Scan for the cell matching the given text and deliver its [x, y] coordinate at center. 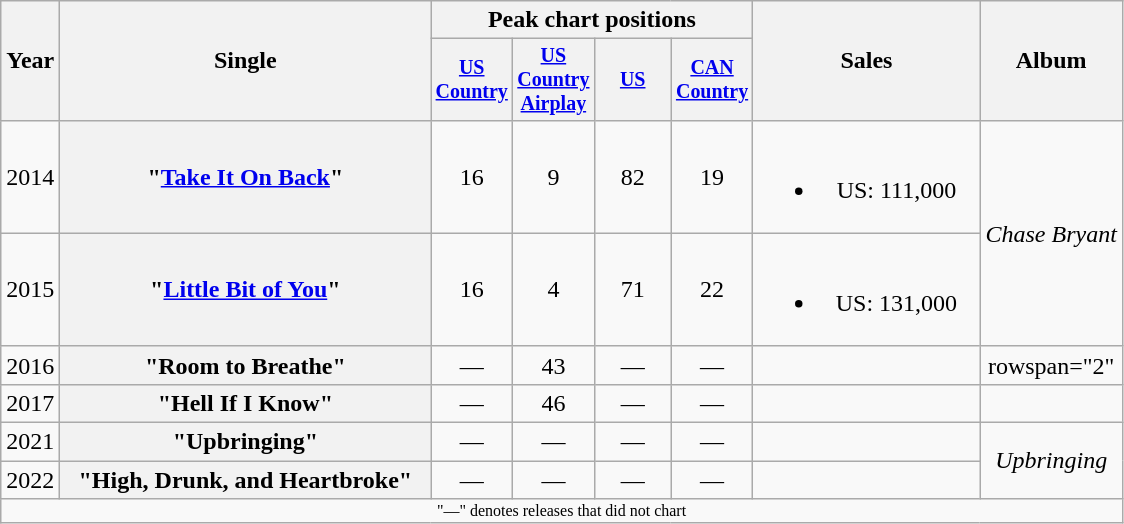
19 [712, 176]
Album [1051, 61]
2021 [30, 442]
Sales [866, 61]
Upbringing [1051, 461]
US Country [472, 80]
4 [554, 290]
43 [554, 365]
Chase Bryant [1051, 233]
82 [632, 176]
22 [712, 290]
2016 [30, 365]
71 [632, 290]
US [632, 80]
US: 131,000 [866, 290]
"Hell If I Know" [246, 403]
"Upbringing" [246, 442]
2017 [30, 403]
CAN Country [712, 80]
Peak chart positions [592, 20]
"Little Bit of You" [246, 290]
2015 [30, 290]
US: 111,000 [866, 176]
"Room to Breathe" [246, 365]
9 [554, 176]
"—" denotes releases that did not chart [562, 511]
2022 [30, 480]
"Take It On Back" [246, 176]
Year [30, 61]
Single [246, 61]
"High, Drunk, and Heartbroke" [246, 480]
2014 [30, 176]
46 [554, 403]
rowspan="2" [1051, 365]
US Country Airplay [554, 80]
